Return (x, y) of the center of cell containing provided text 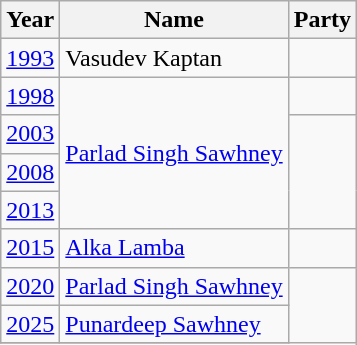
Vasudev Kaptan (174, 58)
2020 (30, 286)
2013 (30, 210)
2008 (30, 172)
Name (174, 20)
2015 (30, 248)
1998 (30, 96)
Alka Lamba (174, 248)
2003 (30, 134)
2025 (30, 324)
Party (322, 20)
Punardeep Sawhney (174, 324)
Year (30, 20)
1993 (30, 58)
